Extract the (x, y) coordinate from the center of the cell holding the provided text.  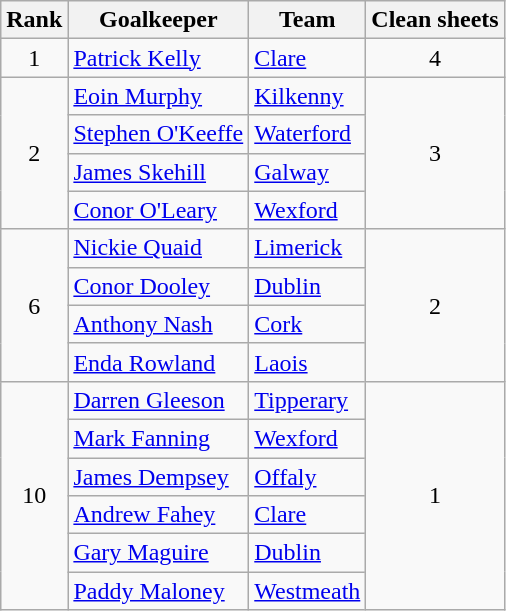
Patrick Kelly (158, 58)
Team (308, 20)
Galway (308, 172)
Mark Fanning (158, 438)
Darren Gleeson (158, 400)
Clean sheets (435, 20)
Laois (308, 362)
James Dempsey (158, 477)
4 (435, 58)
10 (34, 495)
James Skehill (158, 172)
Enda Rowland (158, 362)
3 (435, 153)
Stephen O'Keeffe (158, 134)
Conor O'Leary (158, 210)
Nickie Quaid (158, 248)
Gary Maguire (158, 553)
Cork (308, 324)
Eoin Murphy (158, 96)
6 (34, 305)
Kilkenny (308, 96)
Conor Dooley (158, 286)
Paddy Maloney (158, 591)
Offaly (308, 477)
Anthony Nash (158, 324)
Andrew Fahey (158, 515)
Waterford (308, 134)
Limerick (308, 248)
Goalkeeper (158, 20)
Rank (34, 20)
Westmeath (308, 591)
Tipperary (308, 400)
